Extract the [X, Y] coordinate from the center of the cell holding the provided text.  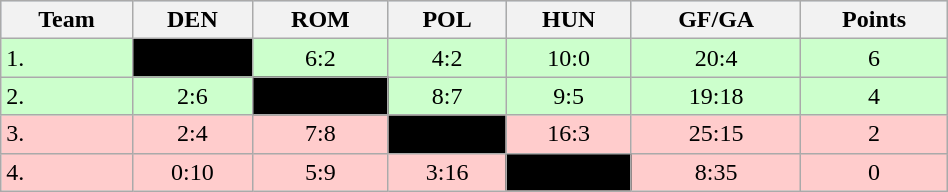
ROM [320, 20]
POL [447, 20]
0:10 [192, 172]
1. [67, 58]
9:5 [568, 96]
8:35 [716, 172]
4:2 [447, 58]
25:15 [716, 134]
7:8 [320, 134]
Team [67, 20]
DEN [192, 20]
3. [67, 134]
4 [874, 96]
2:6 [192, 96]
5:9 [320, 172]
8:7 [447, 96]
6:2 [320, 58]
6 [874, 58]
19:18 [716, 96]
3:16 [447, 172]
HUN [568, 20]
Points [874, 20]
10:0 [568, 58]
20:4 [716, 58]
4. [67, 172]
2 [874, 134]
16:3 [568, 134]
0 [874, 172]
GF/GA [716, 20]
2:4 [192, 134]
2. [67, 96]
